Output the (x, y) coordinate of the center of the cell containing the given text.  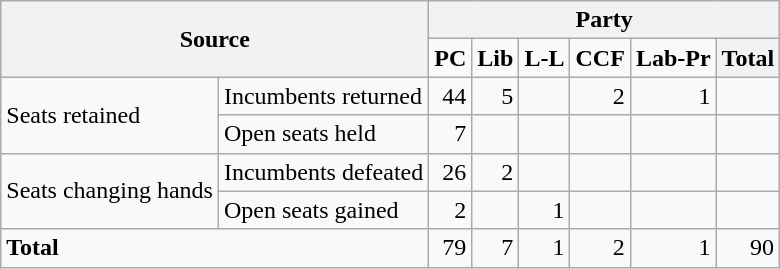
Lib (496, 58)
Incumbents returned (323, 96)
Open seats held (323, 134)
26 (450, 172)
90 (748, 248)
44 (450, 96)
5 (496, 96)
Open seats gained (323, 210)
L-L (544, 58)
Source (215, 39)
Lab-Pr (673, 58)
Incumbents defeated (323, 172)
Seats retained (110, 115)
Party (604, 20)
PC (450, 58)
CCF (600, 58)
Seats changing hands (110, 191)
79 (450, 248)
